Determine the (X, Y) coordinate at the center of the cell enclosing the given text.  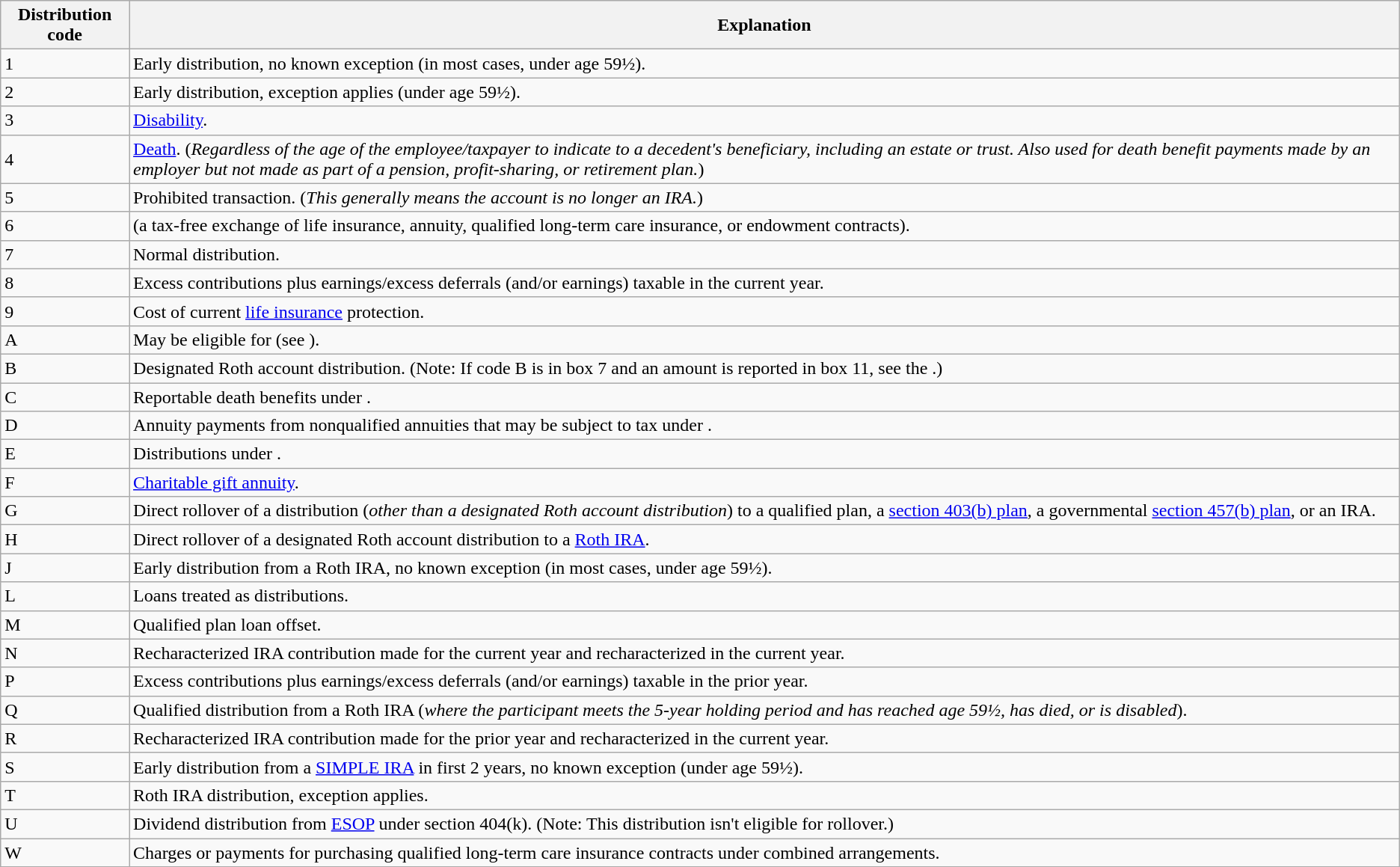
Normal distribution. (764, 254)
4 (65, 159)
U (65, 824)
1 (65, 64)
(a tax-free exchange of life insurance, annuity, qualified long-term care insurance, or endowment contracts). (764, 226)
F (65, 482)
5 (65, 197)
Cost of current life insurance protection. (764, 311)
L (65, 596)
Disability. (764, 120)
8 (65, 283)
Distribution code (65, 25)
E (65, 454)
Prohibited transaction. (This generally means the account is no longer an IRA.) (764, 197)
Early distribution, exception applies (under age 59½). (764, 92)
Qualified plan loan offset. (764, 625)
N (65, 653)
M (65, 625)
Loans treated as distributions. (764, 596)
9 (65, 311)
Recharacterized IRA contribution made for the current year and recharacterized in the current year. (764, 653)
C (65, 397)
Early distribution from a Roth IRA, no known exception (in most cases, under age 59½). (764, 568)
P (65, 681)
Early distribution, no known exception (in most cases, under age 59½). (764, 64)
H (65, 539)
B (65, 368)
May be eligible for (see ). (764, 340)
Reportable death benefits under . (764, 397)
Direct rollover of a designated Roth account distribution to a Roth IRA. (764, 539)
Q (65, 710)
Excess contributions plus earnings/excess deferrals (and/or earnings) taxable in the prior year. (764, 681)
Explanation (764, 25)
Excess contributions plus earnings/excess deferrals (and/or earnings) taxable in the current year. (764, 283)
Charges or payments for purchasing qualified long-term care insurance contracts under combined arrangements. (764, 852)
D (65, 426)
Early distribution from a SIMPLE IRA in first 2 years, no known exception (under age 59½). (764, 767)
A (65, 340)
6 (65, 226)
Dividend distribution from ESOP under section 404(k). (Note: This distribution isn't eligible for rollover.) (764, 824)
R (65, 738)
J (65, 568)
Designated Roth account distribution. (Note: If code B is in box 7 and an amount is reported in box 11, see the .) (764, 368)
Roth IRA distribution, exception applies. (764, 795)
Recharacterized IRA contribution made for the prior year and recharacterized in the current year. (764, 738)
G (65, 511)
Charitable gift annuity. (764, 482)
7 (65, 254)
2 (65, 92)
Annuity payments from nonqualified annuities that may be subject to tax under . (764, 426)
T (65, 795)
S (65, 767)
W (65, 852)
Qualified distribution from a Roth IRA (where the participant meets the 5-year holding period and has reached age 59½, has died, or is disabled). (764, 710)
Distributions under . (764, 454)
3 (65, 120)
